Detect which cell encompasses the target text, then output its (x, y) center coordinate. 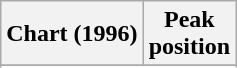
Peakposition (189, 34)
Chart (1996) (72, 34)
